Provide the [X, Y] coordinate of the cell's center where the given text is located.  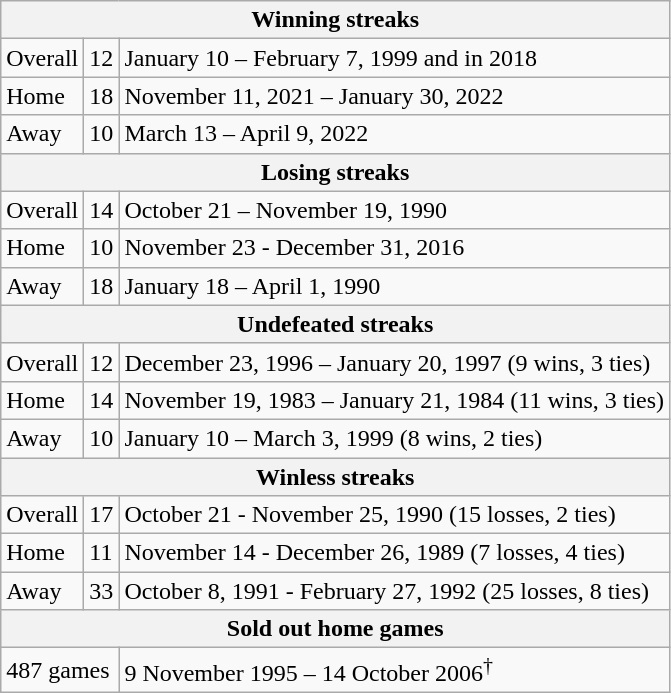
Undefeated streaks [336, 324]
January 10 – March 3, 1999 (8 wins, 2 ties) [394, 438]
January 18 – April 1, 1990 [394, 286]
October 21 – November 19, 1990 [394, 210]
33 [102, 591]
November 23 - December 31, 2016 [394, 248]
Sold out home games [336, 629]
November 19, 1983 – January 21, 1984 (11 wins, 3 ties) [394, 400]
9 November 1995 – 14 October 2006† [394, 670]
December 23, 1996 – January 20, 1997 (9 wins, 3 ties) [394, 362]
October 8, 1991 - February 27, 1992 (25 losses, 8 ties) [394, 591]
October 21 - November 25, 1990 (15 losses, 2 ties) [394, 515]
March 13 – April 9, 2022 [394, 134]
January 10 – February 7, 1999 and in 2018 [394, 58]
Winless streaks [336, 477]
487 games [60, 670]
November 11, 2021 – January 30, 2022 [394, 96]
17 [102, 515]
Losing streaks [336, 172]
November 14 - December 26, 1989 (7 losses, 4 ties) [394, 553]
Winning streaks [336, 20]
11 [102, 553]
